Find where the given text appears and provide that cell's center as [x, y] coordinate. 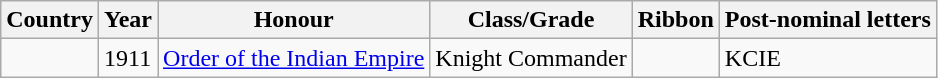
Year [128, 20]
Class/Grade [531, 20]
KCIE [828, 58]
Honour [294, 20]
Knight Commander [531, 58]
Post-nominal letters [828, 20]
Ribbon [676, 20]
Country [50, 20]
Order of the Indian Empire [294, 58]
1911 [128, 58]
